Provide the [x, y] coordinate of the cell's center where the given text is located.  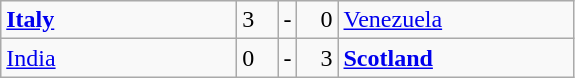
Italy [119, 20]
India [119, 58]
Scotland [456, 58]
Venezuela [456, 20]
